Return the (X, Y) coordinate for the center point of the cell that contains the specified text.  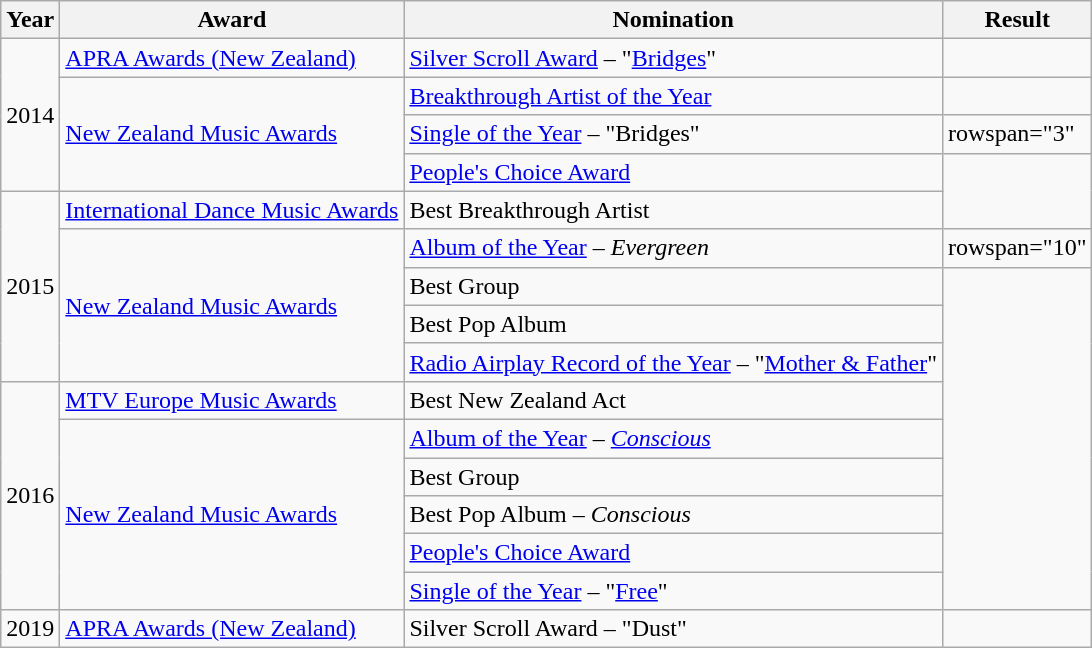
2016 (30, 495)
Best Pop Album – Conscious (674, 515)
rowspan="3" (1017, 134)
Result (1017, 20)
2019 (30, 629)
Breakthrough Artist of the Year (674, 96)
Nomination (674, 20)
Silver Scroll Award – "Dust" (674, 629)
Best Pop Album (674, 324)
2015 (30, 286)
2014 (30, 115)
Radio Airplay Record of the Year – "Mother & Father" (674, 362)
Album of the Year – Evergreen (674, 248)
Award (232, 20)
Best Breakthrough Artist (674, 210)
rowspan="10" (1017, 248)
Single of the Year – "Free" (674, 591)
Album of the Year – Conscious (674, 438)
Silver Scroll Award – "Bridges" (674, 58)
Year (30, 20)
MTV Europe Music Awards (232, 400)
International Dance Music Awards (232, 210)
Best New Zealand Act (674, 400)
Single of the Year – "Bridges" (674, 134)
